For the text-containing cell, return its midpoint in (x, y) coordinate format. 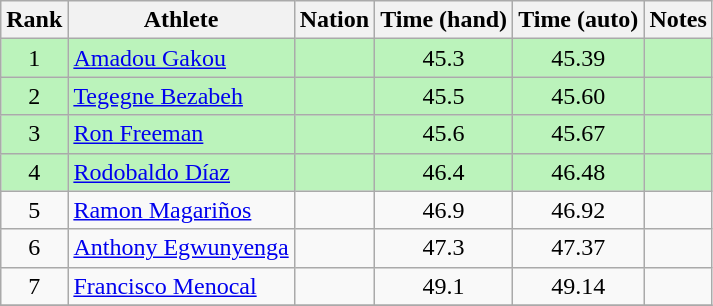
Athlete (181, 20)
7 (34, 286)
Anthony Egwunyenga (181, 248)
46.48 (578, 172)
Ramon Magariños (181, 210)
Rodobaldo Díaz (181, 172)
49.14 (578, 286)
45.60 (578, 96)
5 (34, 210)
6 (34, 248)
47.37 (578, 248)
4 (34, 172)
45.5 (444, 96)
Francisco Menocal (181, 286)
3 (34, 134)
47.3 (444, 248)
45.3 (444, 58)
46.4 (444, 172)
Amadou Gakou (181, 58)
45.67 (578, 134)
46.92 (578, 210)
45.39 (578, 58)
Time (auto) (578, 20)
49.1 (444, 286)
Notes (678, 20)
Nation (334, 20)
Time (hand) (444, 20)
2 (34, 96)
Tegegne Bezabeh (181, 96)
46.9 (444, 210)
1 (34, 58)
Rank (34, 20)
Ron Freeman (181, 134)
45.6 (444, 134)
